Return [X, Y] of the center of cell containing provided text 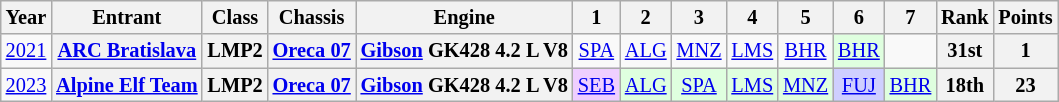
3 [698, 17]
5 [806, 17]
18th [964, 85]
Alpine Elf Team [126, 85]
Class [234, 17]
Engine [464, 17]
ARC Bratislava [126, 51]
Points [1025, 17]
6 [859, 17]
4 [752, 17]
Entrant [126, 17]
Chassis [312, 17]
2023 [26, 85]
31st [964, 51]
2021 [26, 51]
Rank [964, 17]
2 [646, 17]
Year [26, 17]
SEB [596, 85]
FUJ [859, 85]
23 [1025, 85]
7 [911, 17]
